Pinpoint the cell where the given text exists, returning its (x, y) midpoint coordinate. 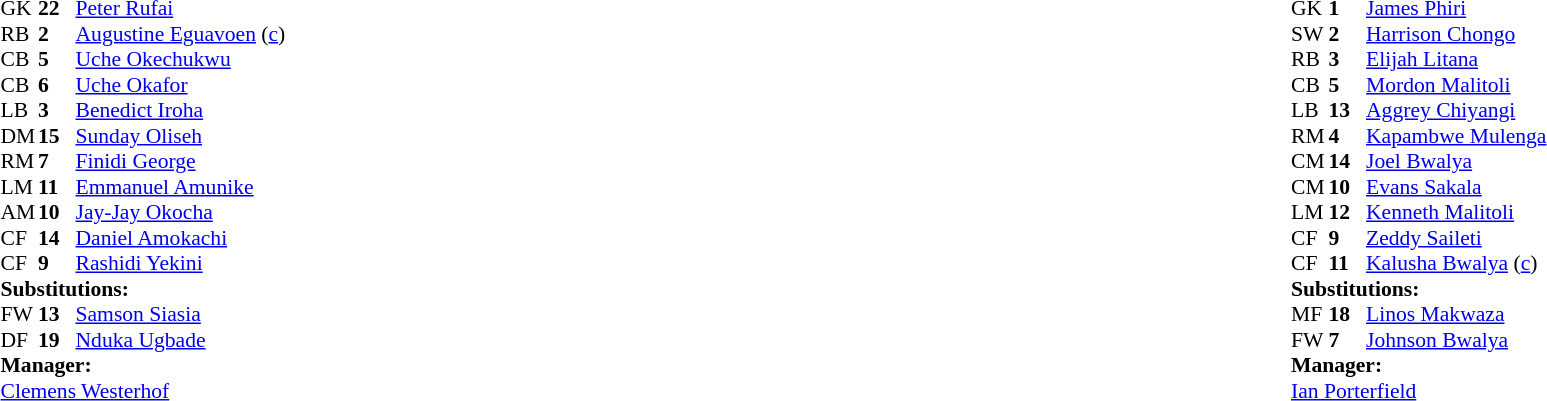
Rashidi Yekini (181, 263)
Finidi George (181, 161)
MF (1310, 315)
18 (1348, 315)
Kapambwe Mulenga (1456, 136)
Uche Okechukwu (181, 59)
Emmanuel Amunike (181, 187)
Zeddy Saileti (1456, 238)
Joel Bwalya (1456, 161)
Benedict Iroha (181, 111)
Mordon Malitoli (1456, 85)
12 (1348, 213)
DM (19, 136)
Uche Okafor (181, 85)
Aggrey Chiyangi (1456, 111)
Nduka Ugbade (181, 340)
Daniel Amokachi (181, 238)
Jay-Jay Okocha (181, 213)
AM (19, 213)
DF (19, 340)
Kenneth Malitoli (1456, 213)
Johnson Bwalya (1456, 340)
Harrison Chongo (1456, 34)
6 (57, 85)
Samson Siasia (181, 315)
Evans Sakala (1456, 187)
Linos Makwaza (1456, 315)
SW (1310, 34)
Elijah Litana (1456, 59)
15 (57, 136)
Sunday Oliseh (181, 136)
19 (57, 340)
Augustine Eguavoen (c) (181, 34)
Kalusha Bwalya (c) (1456, 263)
4 (1348, 136)
